Capture the cell that displays the provided text and extract its [X, Y] central coordinate. 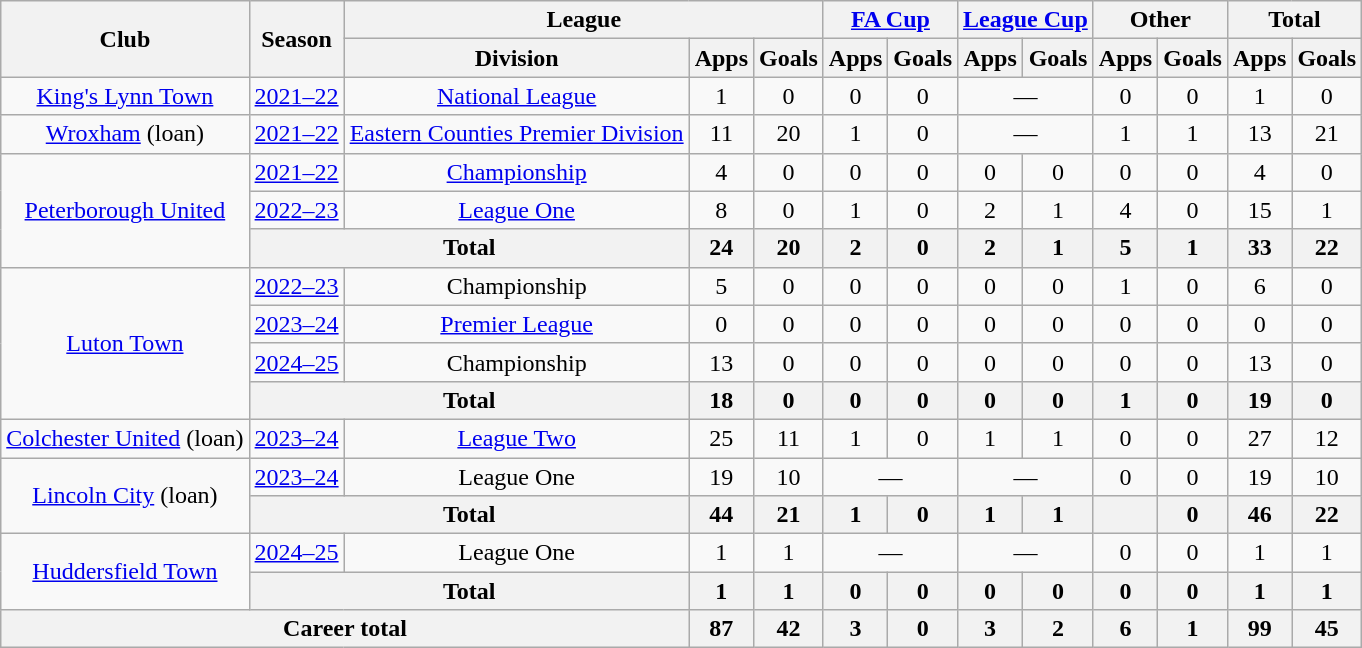
Luton Town [125, 343]
44 [721, 515]
Lincoln City (loan) [125, 496]
King's Lynn Town [125, 96]
League [584, 20]
Peterborough United [125, 210]
Premier League [516, 324]
25 [721, 438]
45 [1327, 629]
Career total [345, 629]
FA Cup [890, 20]
8 [721, 210]
Huddersfield Town [125, 572]
National League [516, 96]
Season [296, 39]
27 [1259, 438]
Division [516, 58]
46 [1259, 515]
League Two [516, 438]
99 [1259, 629]
24 [721, 248]
18 [721, 400]
Colchester United (loan) [125, 438]
Club [125, 39]
33 [1259, 248]
League Cup [1026, 20]
15 [1259, 210]
87 [721, 629]
Eastern Counties Premier Division [516, 134]
Other [1160, 20]
Wroxham (loan) [125, 134]
42 [789, 629]
12 [1327, 438]
